Return the [x, y] coordinate for the center point of the cell that contains the specified text.  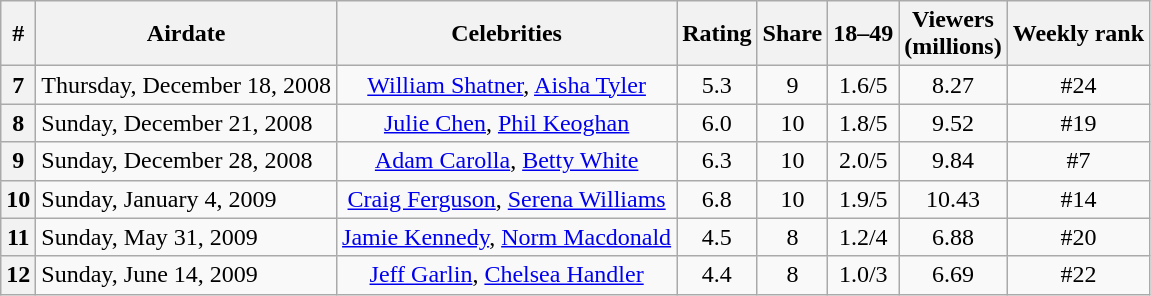
William Shatner, Aisha Tyler [507, 85]
2.0/5 [864, 161]
Jamie Kennedy, Norm Macdonald [507, 237]
#24 [1078, 85]
5.3 [717, 85]
12 [18, 275]
4.5 [717, 237]
Airdate [186, 34]
Rating [717, 34]
Viewers(millions) [953, 34]
6.3 [717, 161]
Craig Ferguson, Serena Williams [507, 199]
#7 [1078, 161]
#20 [1078, 237]
Adam Carolla, Betty White [507, 161]
1.6/5 [864, 85]
Sunday, June 14, 2009 [186, 275]
18–49 [864, 34]
1.9/5 [864, 199]
6.0 [717, 123]
6.8 [717, 199]
9.84 [953, 161]
Sunday, January 4, 2009 [186, 199]
Julie Chen, Phil Keoghan [507, 123]
6.88 [953, 237]
1.2/4 [864, 237]
Sunday, December 21, 2008 [186, 123]
1.0/3 [864, 275]
#22 [1078, 275]
Weekly rank [1078, 34]
6.69 [953, 275]
1.8/5 [864, 123]
4.4 [717, 275]
Sunday, December 28, 2008 [186, 161]
8.27 [953, 85]
Jeff Garlin, Chelsea Handler [507, 275]
11 [18, 237]
Sunday, May 31, 2009 [186, 237]
Thursday, December 18, 2008 [186, 85]
# [18, 34]
Celebrities [507, 34]
10.43 [953, 199]
Share [792, 34]
#14 [1078, 199]
9.52 [953, 123]
#19 [1078, 123]
7 [18, 85]
